Locate the cell with the specified text and output its (X, Y) center coordinate. 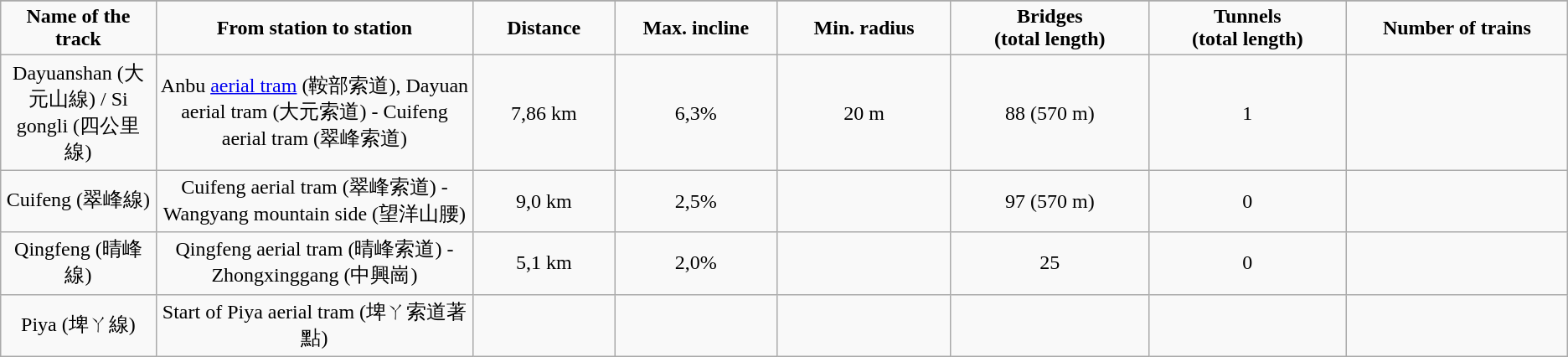
88 (570 m) (1050, 112)
Qingfeng (晴峰線) (79, 263)
From station to station (315, 28)
97 (570 m) (1050, 201)
Anbu aerial tram (鞍部索道), Dayuan aerial tram (大元索道) - Cuifeng aerial tram (翠峰索道) (315, 112)
Piya (埤ㄚ線) (79, 325)
Number of trains (1457, 28)
7,86 km (544, 112)
1 (1247, 112)
6,3% (696, 112)
Dayuanshan (大元山線) / Si gongli (四公里線) (79, 112)
Bridges (total length) (1050, 28)
5,1 km (544, 263)
2,5% (696, 201)
Max. incline (696, 28)
Min. radius (864, 28)
Cuifeng aerial tram (翠峰索道) - Wangyang mountain side (望洋山腰) (315, 201)
Tunnels (total length) (1247, 28)
Distance (544, 28)
2,0% (696, 263)
Name of the track (79, 28)
20 m (864, 112)
Qingfeng aerial tram (晴峰索道) - Zhongxinggang (中興崗) (315, 263)
Start of Piya aerial tram (埤ㄚ索道著點) (315, 325)
25 (1050, 263)
9,0 km (544, 201)
Cuifeng (翠峰線) (79, 201)
